Locate the cell with the specified text and output its [x, y] center coordinate. 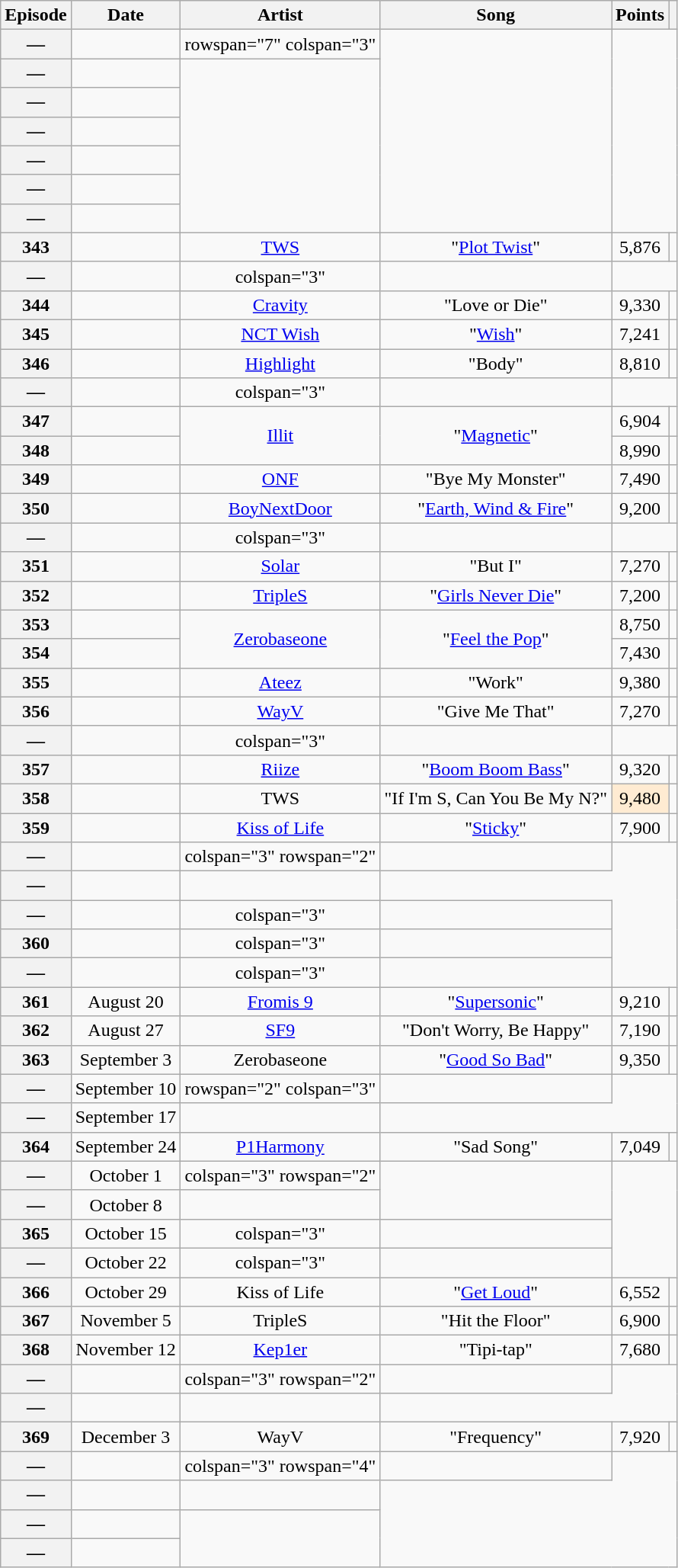
363 [36, 1060]
353 [36, 624]
rowspan="7" colspan="3" [280, 44]
7,900 [640, 827]
8,810 [640, 364]
"Hit the Floor" [496, 1321]
"Body" [496, 364]
September 10 [126, 1089]
November 5 [126, 1321]
7,241 [640, 334]
9,320 [640, 769]
"Wish" [496, 334]
"Love or Die" [496, 305]
351 [36, 566]
September 3 [126, 1060]
8,750 [640, 624]
Kep1er [280, 1350]
"Good So Bad" [496, 1060]
5,876 [640, 247]
Solar [280, 566]
September 24 [126, 1146]
7,430 [640, 653]
360 [36, 944]
Highlight [280, 364]
6,900 [640, 1321]
Illit [280, 436]
345 [36, 334]
"Sad Song" [496, 1146]
6,552 [640, 1292]
347 [36, 422]
"Plot Twist" [496, 247]
359 [36, 827]
365 [36, 1233]
"If I'm S, Can You Be My N?" [496, 798]
October 29 [126, 1292]
October 15 [126, 1233]
"Magnetic" [496, 436]
364 [36, 1146]
Episode [36, 15]
354 [36, 653]
362 [36, 1031]
9,350 [640, 1060]
"Work" [496, 682]
"Feel the Pop" [496, 639]
349 [36, 479]
NCT Wish [280, 334]
November 12 [126, 1350]
348 [36, 451]
Ateez [280, 682]
9,480 [640, 798]
Artist [280, 15]
"Bye My Monster" [496, 479]
366 [36, 1292]
"Frequency" [496, 1437]
"Get Loud" [496, 1292]
"But I" [496, 566]
9,210 [640, 1002]
343 [36, 247]
"Boom Boom Bass" [496, 769]
6,904 [640, 422]
October 8 [126, 1204]
9,330 [640, 305]
Song [496, 15]
colspan="3" rowspan="4" [280, 1466]
355 [36, 682]
December 3 [126, 1437]
7,490 [640, 479]
"Sticky" [496, 827]
367 [36, 1321]
9,380 [640, 682]
"Supersonic" [496, 1002]
357 [36, 769]
358 [36, 798]
October 1 [126, 1175]
"Earth, Wind & Fire" [496, 508]
"Tipi-tap" [496, 1350]
Cravity [280, 305]
7,190 [640, 1031]
"Girls Never Die" [496, 595]
P1Harmony [280, 1146]
361 [36, 1002]
8,990 [640, 451]
344 [36, 305]
BoyNextDoor [280, 508]
368 [36, 1350]
369 [36, 1437]
"Give Me That" [496, 711]
7,680 [640, 1350]
August 20 [126, 1002]
Riize [280, 769]
7,049 [640, 1146]
August 27 [126, 1031]
ONF [280, 479]
352 [36, 595]
"Don't Worry, Be Happy" [496, 1031]
7,200 [640, 595]
September 17 [126, 1117]
346 [36, 364]
7,920 [640, 1437]
SF9 [280, 1031]
Date [126, 15]
Fromis 9 [280, 1002]
356 [36, 711]
Points [640, 15]
rowspan="2" colspan="3" [280, 1089]
October 22 [126, 1262]
9,200 [640, 508]
350 [36, 508]
